Determine the [X, Y] coordinate at the center of the cell enclosing the given text.  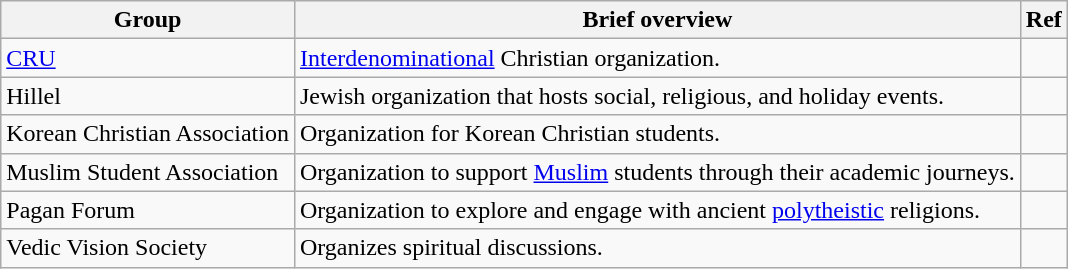
Jewish organization that hosts social, religious, and holiday events. [657, 96]
Brief overview [657, 20]
Pagan Forum [148, 210]
CRU [148, 58]
Hillel [148, 96]
Korean Christian Association [148, 134]
Organizes spiritual discussions. [657, 248]
Organization to support Muslim students through their academic journeys. [657, 172]
Ref [1044, 20]
Vedic Vision Society [148, 248]
Interdenominational Christian organization. [657, 58]
Group [148, 20]
Organization for Korean Christian students. [657, 134]
Muslim Student Association [148, 172]
Organization to explore and engage with ancient polytheistic religions. [657, 210]
